Return (x, y) of the center of cell containing provided text 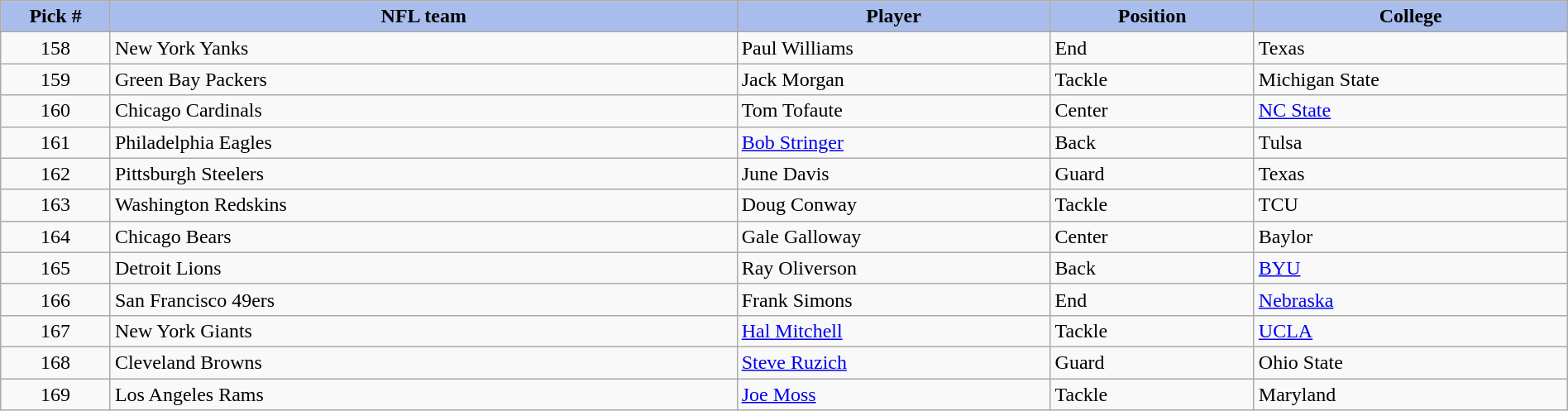
162 (56, 174)
Cleveland Browns (423, 362)
Hal Mitchell (893, 331)
Nebraska (1411, 299)
160 (56, 111)
BYU (1411, 268)
Philadelphia Eagles (423, 142)
College (1411, 17)
San Francisco 49ers (423, 299)
Baylor (1411, 237)
Bob Stringer (893, 142)
Steve Ruzich (893, 362)
NC State (1411, 111)
Tulsa (1411, 142)
166 (56, 299)
Pick # (56, 17)
165 (56, 268)
Doug Conway (893, 205)
New York Yanks (423, 48)
Chicago Cardinals (423, 111)
161 (56, 142)
Tom Tofaute (893, 111)
Ohio State (1411, 362)
Michigan State (1411, 79)
163 (56, 205)
Maryland (1411, 394)
Joe Moss (893, 394)
Ray Oliverson (893, 268)
TCU (1411, 205)
New York Giants (423, 331)
Los Angeles Rams (423, 394)
NFL team (423, 17)
UCLA (1411, 331)
167 (56, 331)
169 (56, 394)
164 (56, 237)
Pittsburgh Steelers (423, 174)
Frank Simons (893, 299)
Gale Galloway (893, 237)
Detroit Lions (423, 268)
Jack Morgan (893, 79)
Green Bay Packers (423, 79)
Position (1152, 17)
June Davis (893, 174)
Chicago Bears (423, 237)
158 (56, 48)
Paul Williams (893, 48)
Player (893, 17)
168 (56, 362)
159 (56, 79)
Washington Redskins (423, 205)
